Search for the cell housing the specified text and yield its [x, y] center coordinate. 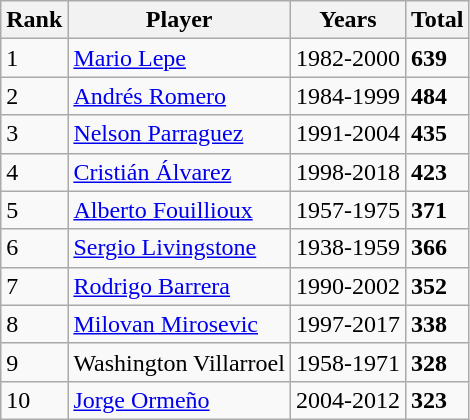
1 [34, 58]
Cristián Álvarez [180, 172]
1991-2004 [348, 134]
338 [437, 324]
1957-1975 [348, 210]
639 [437, 58]
Rank [34, 20]
2 [34, 96]
Jorge Ormeño [180, 400]
4 [34, 172]
371 [437, 210]
2004-2012 [348, 400]
484 [437, 96]
3 [34, 134]
10 [34, 400]
Washington Villarroel [180, 362]
5 [34, 210]
1982-2000 [348, 58]
9 [34, 362]
Sergio Livingstone [180, 248]
Nelson Parraguez [180, 134]
352 [437, 286]
435 [437, 134]
Years [348, 20]
366 [437, 248]
1998-2018 [348, 172]
6 [34, 248]
1997-2017 [348, 324]
Andrés Romero [180, 96]
7 [34, 286]
Player [180, 20]
1958-1971 [348, 362]
8 [34, 324]
323 [437, 400]
1938-1959 [348, 248]
Milovan Mirosevic [180, 324]
423 [437, 172]
Mario Lepe [180, 58]
Total [437, 20]
328 [437, 362]
1990-2002 [348, 286]
Rodrigo Barrera [180, 286]
1984-1999 [348, 96]
Alberto Fouillioux [180, 210]
